For the text-containing cell, return its midpoint in (x, y) coordinate format. 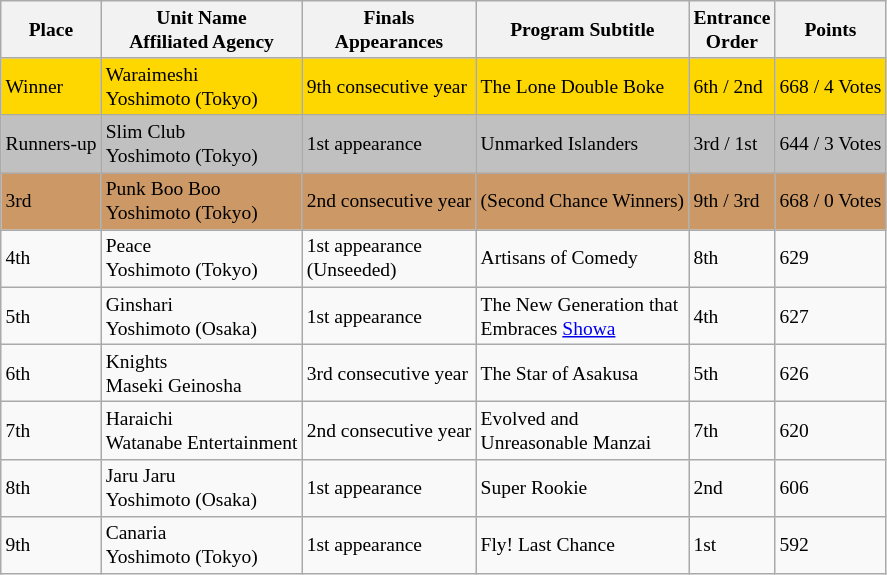
HaraichiWatanabe Entertainment (202, 430)
Slim ClubYoshimoto (Tokyo) (202, 144)
9th consecutive year (389, 86)
3rd / 1st (732, 144)
Punk Boo BooYoshimoto (Tokyo) (202, 202)
9th (51, 544)
644 / 3 Votes (830, 144)
Runners-up (51, 144)
Unit NameAffiliated Agency (202, 30)
FinalsAppearances (389, 30)
1st (732, 544)
626 (830, 372)
PeaceYoshimoto (Tokyo) (202, 258)
629 (830, 258)
2nd (732, 488)
Place (51, 30)
GinshariYoshimoto (Osaka) (202, 316)
The Lone Double Boke (582, 86)
(Second Chance Winners) (582, 202)
Winner (51, 86)
6th (51, 372)
Super Rookie (582, 488)
The Star of Asakusa (582, 372)
Points (830, 30)
Evolved andUnreasonable Manzai (582, 430)
Program Subtitle (582, 30)
3rd (51, 202)
592 (830, 544)
1st appearance(Unseeded) (389, 258)
627 (830, 316)
CanariaYoshimoto (Tokyo) (202, 544)
9th / 3rd (732, 202)
EntranceOrder (732, 30)
3rd consecutive year (389, 372)
Jaru JaruYoshimoto (Osaka) (202, 488)
The New Generation thatEmbraces Showa (582, 316)
KnightsMaseki Geinosha (202, 372)
620 (830, 430)
WaraimeshiYoshimoto (Tokyo) (202, 86)
Fly! Last Chance (582, 544)
606 (830, 488)
Unmarked Islanders (582, 144)
668 / 0 Votes (830, 202)
6th / 2nd (732, 86)
668 / 4 Votes (830, 86)
Artisans of Comedy (582, 258)
